Return (X, Y) of the center of cell containing provided text 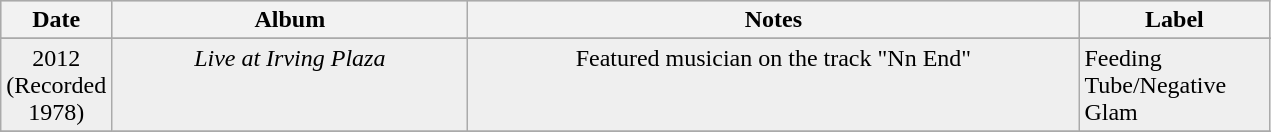
2012 (Recorded 1978) (56, 85)
Label (1174, 20)
Album (290, 20)
Live at Irving Plaza (290, 85)
Featured musician on the track "Nn End" (774, 85)
Notes (774, 20)
Date (56, 20)
Feeding Tube/Negative Glam (1174, 85)
